Provide the (X, Y) coordinate of the cell's center where the given text is located.  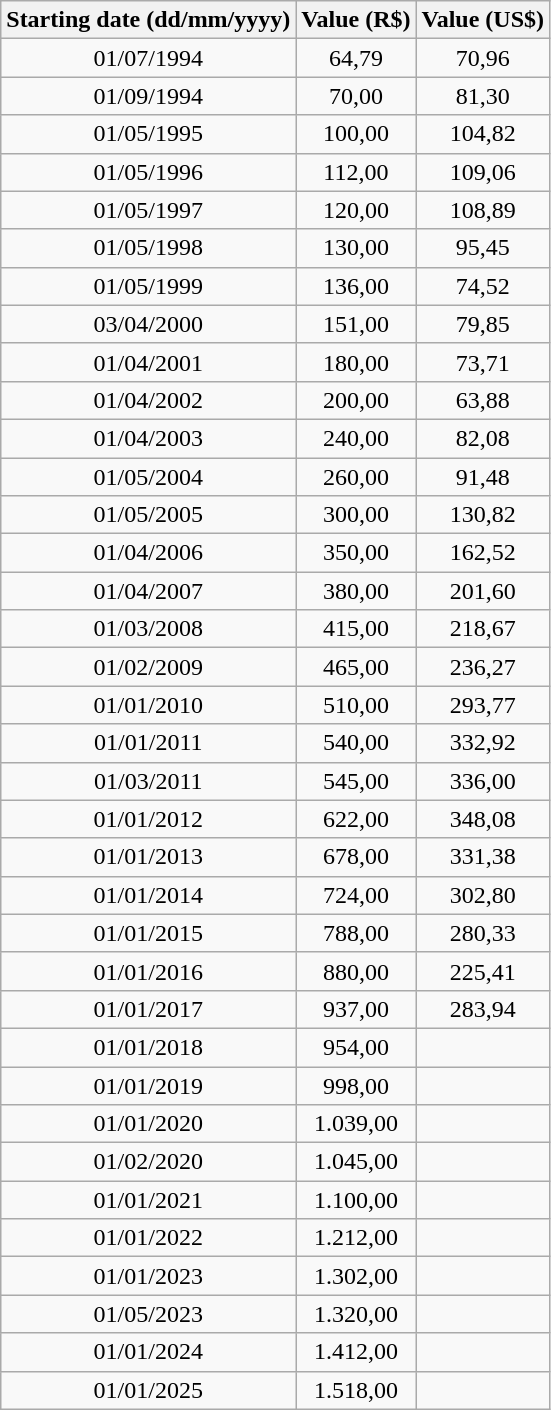
300,00 (356, 515)
225,41 (483, 971)
293,77 (483, 705)
380,00 (356, 591)
162,52 (483, 553)
120,00 (356, 210)
01/01/2015 (148, 933)
236,27 (483, 667)
510,00 (356, 705)
01/05/1996 (148, 172)
95,45 (483, 248)
283,94 (483, 1009)
180,00 (356, 362)
01/01/2010 (148, 705)
01/01/2013 (148, 857)
260,00 (356, 477)
01/01/2012 (148, 819)
01/01/2022 (148, 1238)
91,48 (483, 477)
218,67 (483, 629)
81,30 (483, 96)
01/01/2023 (148, 1276)
104,82 (483, 134)
82,08 (483, 438)
1.302,00 (356, 1276)
01/02/2020 (148, 1162)
622,00 (356, 819)
01/01/2020 (148, 1124)
109,06 (483, 172)
112,00 (356, 172)
348,08 (483, 819)
01/01/2021 (148, 1200)
336,00 (483, 781)
240,00 (356, 438)
01/01/2024 (148, 1352)
01/01/2025 (148, 1390)
998,00 (356, 1085)
01/02/2009 (148, 667)
1.045,00 (356, 1162)
01/05/1999 (148, 286)
465,00 (356, 667)
01/04/2003 (148, 438)
100,00 (356, 134)
64,79 (356, 58)
130,00 (356, 248)
678,00 (356, 857)
724,00 (356, 895)
302,80 (483, 895)
540,00 (356, 743)
1.212,00 (356, 1238)
01/01/2018 (148, 1047)
280,33 (483, 933)
73,71 (483, 362)
Value (R$) (356, 20)
01/07/1994 (148, 58)
01/05/2023 (148, 1314)
70,00 (356, 96)
130,82 (483, 515)
201,60 (483, 591)
01/01/2017 (148, 1009)
70,96 (483, 58)
954,00 (356, 1047)
01/05/1995 (148, 134)
Value (US$) (483, 20)
788,00 (356, 933)
136,00 (356, 286)
01/04/2006 (148, 553)
Starting date (dd/mm/yyyy) (148, 20)
350,00 (356, 553)
01/01/2019 (148, 1085)
151,00 (356, 324)
200,00 (356, 400)
545,00 (356, 781)
1.518,00 (356, 1390)
01/01/2014 (148, 895)
415,00 (356, 629)
1.412,00 (356, 1352)
63,88 (483, 400)
79,85 (483, 324)
01/01/2011 (148, 743)
1.039,00 (356, 1124)
01/03/2008 (148, 629)
01/03/2011 (148, 781)
01/05/2005 (148, 515)
01/04/2007 (148, 591)
1.320,00 (356, 1314)
01/05/1998 (148, 248)
01/05/1997 (148, 210)
74,52 (483, 286)
331,38 (483, 857)
332,92 (483, 743)
880,00 (356, 971)
01/01/2016 (148, 971)
01/04/2002 (148, 400)
108,89 (483, 210)
937,00 (356, 1009)
1.100,00 (356, 1200)
01/04/2001 (148, 362)
01/09/1994 (148, 96)
01/05/2004 (148, 477)
03/04/2000 (148, 324)
